For the text-containing cell, return its midpoint in (X, Y) coordinate format. 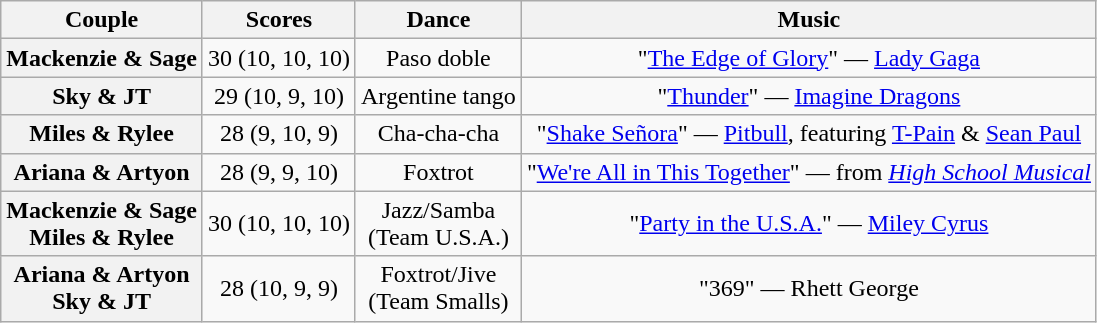
29 (10, 9, 10) (278, 96)
Argentine tango (438, 96)
Couple (102, 20)
Foxtrot (438, 172)
Dance (438, 20)
"Thunder" — Imagine Dragons (808, 96)
Mackenzie & Sage (102, 58)
"369" — Rhett George (808, 288)
Mackenzie & SageMiles & Rylee (102, 224)
28 (9, 10, 9) (278, 134)
Sky & JT (102, 96)
28 (9, 9, 10) (278, 172)
Ariana & ArtyonSky & JT (102, 288)
Jazz/Samba(Team U.S.A.) (438, 224)
Ariana & Artyon (102, 172)
"Party in the U.S.A." — Miley Cyrus (808, 224)
Music (808, 20)
"Shake Señora" — Pitbull, featuring T-Pain & Sean Paul (808, 134)
Scores (278, 20)
Miles & Rylee (102, 134)
Paso doble (438, 58)
"We're All in This Together" — from High School Musical (808, 172)
28 (10, 9, 9) (278, 288)
Foxtrot/Jive(Team Smalls) (438, 288)
"The Edge of Glory" — Lady Gaga (808, 58)
Cha-cha-cha (438, 134)
